Scan for the cell matching the given text and deliver its [x, y] coordinate at center. 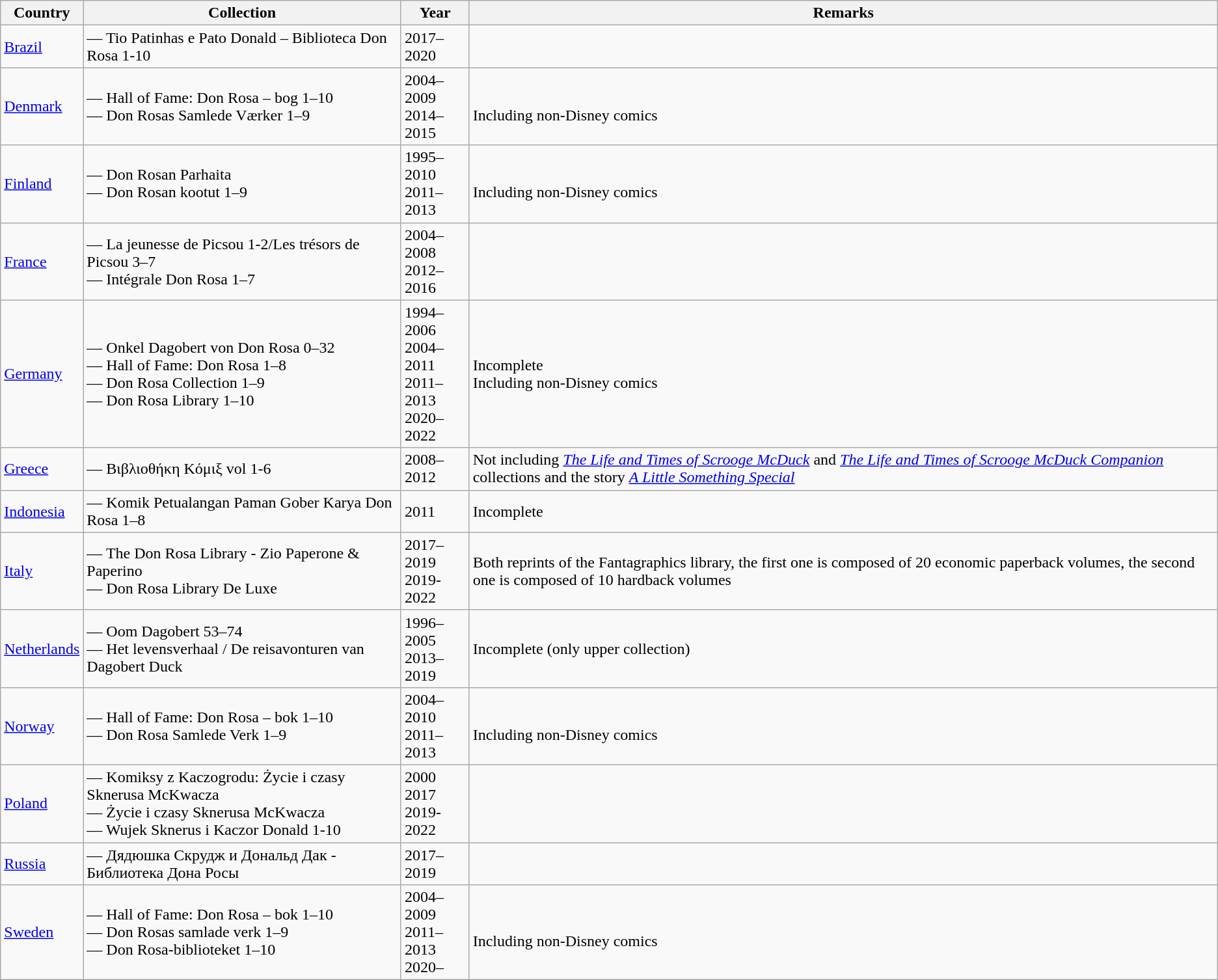
IncompleteIncluding non-Disney comics [843, 374]
Collection [242, 13]
— Βιβλιοθήκη Κόμιξ vol 1-6 [242, 469]
— The Don Rosa Library - Zio Paperone & Paperino — Don Rosa Library De Luxe [242, 571]
2004–20092014–2015 [435, 107]
Incomplete [843, 511]
— La jeunesse de Picsou 1-2/Les trésors de Picsou 3–7— Intégrale Don Rosa 1–7 [242, 262]
2000 2017 2019-2022 [435, 803]
— Komiksy z Kaczogrodu: Życie i czasy Sknerusa McKwacza — Życie i czasy Sknerusa McKwacza — Wujek Sknerus i Kaczor Donald 1-10 [242, 803]
1996–20052013–2019 [435, 648]
— Onkel Dagobert von Don Rosa 0–32— Hall of Fame: Don Rosa 1–8— Don Rosa Collection 1–9— Don Rosa Library 1–10 [242, 374]
1994–20062004–20112011–20132020–2022 [435, 374]
2017–2020 [435, 47]
2017–2019 [435, 863]
2017–2019 2019-2022 [435, 571]
Greece [42, 469]
1995–20102011–2013 [435, 184]
— Hall of Fame: Don Rosa – bok 1–10— Don Rosas samlade verk 1–9— Don Rosa-biblioteket 1–10 [242, 932]
2004–20082012–2016 [435, 262]
— Hall of Fame: Don Rosa – bog 1–10— Don Rosas Samlede Værker 1–9 [242, 107]
2011 [435, 511]
France [42, 262]
Year [435, 13]
Poland [42, 803]
Indonesia [42, 511]
Brazil [42, 47]
2004–20102011–2013 [435, 726]
— Komik Petualangan Paman Gober Karya Don Rosa 1–8 [242, 511]
— Дядюшка Скрудж и Дональд Дак - Библиотека Дона Росы [242, 863]
Denmark [42, 107]
2004–20092011–20132020– [435, 932]
Netherlands [42, 648]
Russia [42, 863]
— Oom Dagobert 53–74— Het levensverhaal / De reisavonturen van Dagobert Duck [242, 648]
— Tio Patinhas e Pato Donald – Biblioteca Don Rosa 1-10 [242, 47]
Italy [42, 571]
— Hall of Fame: Don Rosa – bok 1–10— Don Rosa Samlede Verk 1–9 [242, 726]
Germany [42, 374]
— Don Rosan Parhaita— Don Rosan kootut 1–9 [242, 184]
Country [42, 13]
Finland [42, 184]
Norway [42, 726]
Remarks [843, 13]
Sweden [42, 932]
2008–2012 [435, 469]
Incomplete (only upper collection) [843, 648]
